Search for the cell housing the specified text and yield its (X, Y) center coordinate. 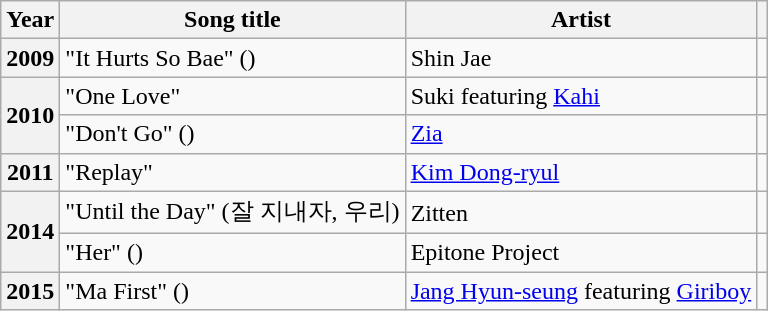
Zitten (581, 212)
Year (30, 20)
2009 (30, 58)
"One Love" (232, 96)
"Ma First" () (232, 291)
"Replay" (232, 172)
"Her" () (232, 253)
Song title (232, 20)
Suki featuring Kahi (581, 96)
Shin Jae (581, 58)
Kim Dong-ryul (581, 172)
Zia (581, 134)
2011 (30, 172)
Epitone Project (581, 253)
Jang Hyun-seung featuring Giriboy (581, 291)
2014 (30, 232)
"Don't Go" () (232, 134)
2010 (30, 115)
"It Hurts So Bae" () (232, 58)
Artist (581, 20)
"Until the Day" (잘 지내자, 우리) (232, 212)
2015 (30, 291)
